Pinpoint the cell where the given text exists, returning its [x, y] midpoint coordinate. 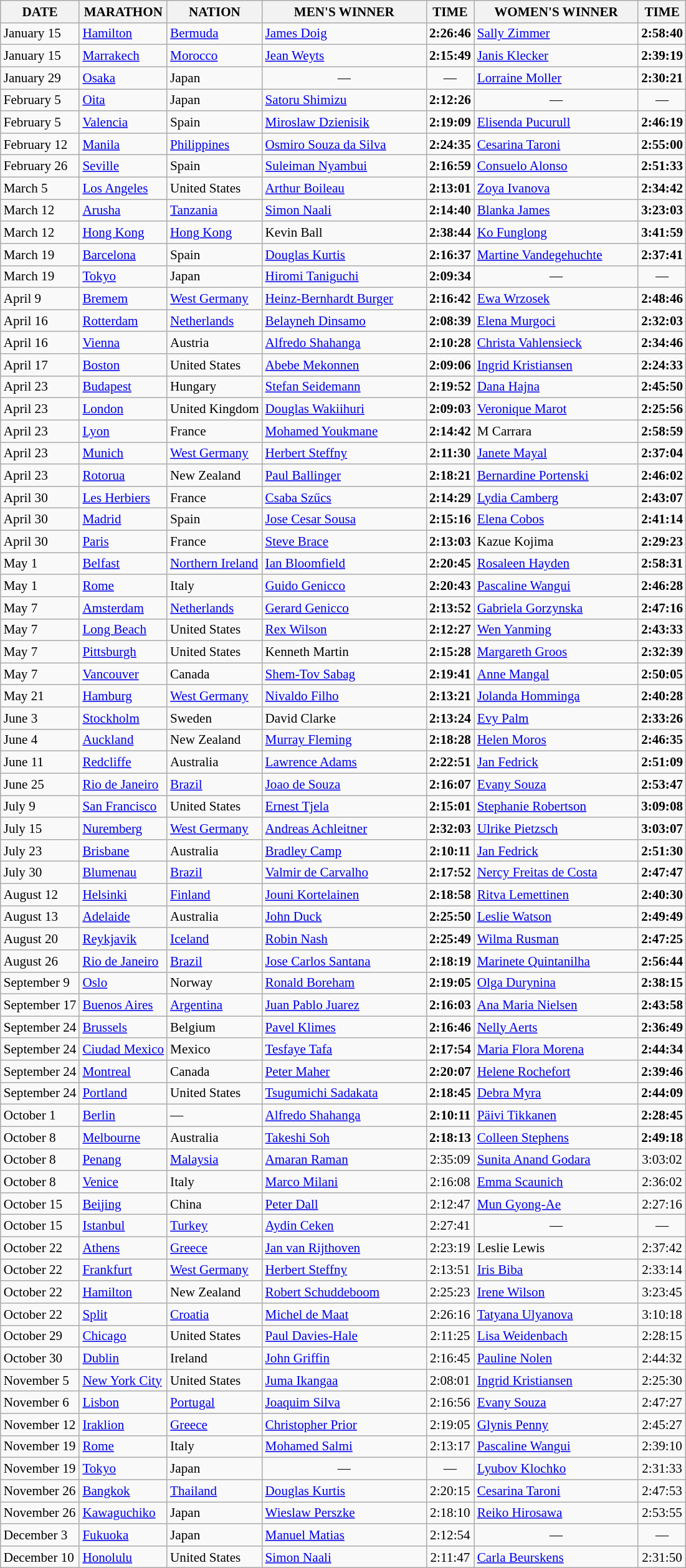
2:19:09 [450, 122]
Janis Klecker [556, 56]
Oita [123, 100]
MARATHON [123, 11]
2:22:51 [450, 763]
Douglas Wakiihuri [344, 409]
Juma Ikangaa [344, 1380]
2:39:46 [662, 1071]
Tanzania [214, 211]
Blanka James [556, 211]
Rotorua [123, 475]
Evy Palm [556, 718]
2:13:51 [450, 1270]
Lydia Camberg [556, 497]
2:12:47 [450, 1204]
Lisbon [123, 1402]
Venice [123, 1181]
2:37:04 [662, 454]
Frankfurt [123, 1270]
2:16:37 [450, 254]
Stephanie Robertson [556, 806]
July 23 [40, 850]
Margareth Groos [556, 652]
2:30:21 [662, 77]
Glynis Penny [556, 1424]
Tsugumichi Sadakata [344, 1093]
July 30 [40, 872]
3:23:45 [662, 1292]
Honolulu [123, 1556]
3:10:18 [662, 1314]
Ernest Tjela [344, 806]
United Kingdom [214, 409]
2:38:15 [662, 983]
Heinz-Bernhardt Burger [344, 299]
Elena Murgoci [556, 320]
2:17:52 [450, 872]
Kevin Ball [344, 232]
Shem-Tov Sabag [344, 674]
2:20:43 [450, 586]
NATION [214, 11]
James Doig [344, 34]
Sunita Anand Godara [556, 1160]
Ana Maria Nielsen [556, 1005]
2:55:00 [662, 143]
Arthur Boileau [344, 188]
2:51:09 [662, 763]
Austria [214, 343]
Jouni Kortelainen [344, 895]
2:10:28 [450, 343]
2:13:24 [450, 718]
Christa Vahlensieck [556, 343]
Abebe Mekonnen [344, 365]
Robert Schuddeboom [344, 1292]
Robin Nash [344, 938]
Vancouver [123, 674]
Arusha [123, 211]
David Clarke [344, 718]
Satoru Shimizu [344, 100]
Hiromi Taniguchi [344, 277]
Lorraine Moller [556, 77]
September 9 [40, 983]
Miroslaw Dzienisik [344, 122]
Budapest [123, 386]
Vienna [123, 343]
2:11:47 [450, 1556]
2:44:09 [662, 1093]
July 15 [40, 829]
Takeshi Soh [344, 1138]
Stefan Seidemann [344, 386]
Seville [123, 166]
Ritva Lemettinen [556, 895]
2:53:47 [662, 784]
MEN'S WINNER [344, 11]
2:48:46 [662, 299]
2:26:46 [450, 34]
Jose Carlos Santana [344, 961]
2:28:45 [662, 1115]
Helene Rochefort [556, 1071]
2:13:03 [450, 541]
Guido Genicco [344, 586]
Hungary [214, 386]
2:51:33 [662, 166]
3:03:02 [662, 1160]
Mohamed Salmi [344, 1447]
Rex Wilson [344, 629]
2:25:50 [450, 917]
Long Beach [123, 629]
Kenneth Martin [344, 652]
2:18:21 [450, 475]
Iceland [214, 938]
Pavel Klimes [344, 1027]
Bremem [123, 299]
2:20:07 [450, 1071]
Reiko Hirosawa [556, 1513]
Pittsburgh [123, 652]
Paul Ballinger [344, 475]
London [123, 409]
2:45:27 [662, 1424]
Peter Maher [344, 1071]
Jean Weyts [344, 56]
Colleen Stephens [556, 1138]
2:29:23 [662, 541]
2:16:45 [450, 1358]
2:37:42 [662, 1247]
2:39:19 [662, 56]
Marco Milani [344, 1181]
New York City [123, 1380]
November 12 [40, 1424]
Barcelona [123, 254]
2:12:26 [450, 100]
Reykjavik [123, 938]
Ewa Wrzosek [556, 299]
Anne Mangal [556, 674]
July 9 [40, 806]
Beijing [123, 1204]
Chicago [123, 1336]
2:31:50 [662, 1556]
2:18:45 [450, 1093]
Ronald Boreham [344, 983]
2:14:42 [450, 431]
Olga Durynina [556, 983]
October 30 [40, 1358]
WOMEN'S WINNER [556, 11]
2:13:01 [450, 188]
2:38:44 [450, 232]
2:11:30 [450, 454]
Belgium [214, 1027]
2:16:03 [450, 1005]
2:16:59 [450, 166]
2:14:29 [450, 497]
April 9 [40, 299]
Wieslaw Perszke [344, 1513]
2:11:25 [450, 1336]
Adelaide [123, 917]
2:44:32 [662, 1358]
2:12:54 [450, 1535]
2:27:16 [662, 1204]
Brussels [123, 1027]
Steve Brace [344, 541]
Belfast [123, 563]
Gerard Genicco [344, 608]
2:16:08 [450, 1181]
May 21 [40, 695]
2:44:34 [662, 1049]
2:25:49 [450, 938]
Helsinki [123, 895]
Croatia [214, 1314]
Nivaldo Filho [344, 695]
2:16:56 [450, 1402]
Montreal [123, 1071]
2:47:25 [662, 938]
Janete Mayal [556, 454]
2:34:42 [662, 188]
Madrid [123, 520]
2:17:54 [450, 1049]
2:58:31 [662, 563]
2:39:10 [662, 1447]
October 29 [40, 1336]
Irene Wilson [556, 1292]
China [214, 1204]
Nercy Freitas de Costa [556, 872]
2:50:05 [662, 674]
Dublin [123, 1358]
2:46:35 [662, 740]
Amsterdam [123, 608]
Valencia [123, 122]
2:16:46 [450, 1027]
John Duck [344, 917]
2:24:33 [662, 365]
Peter Dall [344, 1204]
Tesfaye Tafa [344, 1049]
2:18:19 [450, 961]
Ulrike Pietzsch [556, 829]
2:45:50 [662, 386]
2:47:47 [662, 872]
June 11 [40, 763]
February 12 [40, 143]
Philippines [214, 143]
Päivi Tikkanen [556, 1115]
Les Herbiers [123, 497]
2:14:40 [450, 211]
Manila [123, 143]
Lisa Weidenbach [556, 1336]
Argentina [214, 1005]
2:37:41 [662, 254]
Munich [123, 454]
2:49:18 [662, 1138]
2:33:26 [662, 718]
Bradley Camp [344, 850]
2:09:06 [450, 365]
3:23:03 [662, 211]
Ko Funglong [556, 232]
Wilma Rusman [556, 938]
Thailand [214, 1490]
2:36:02 [662, 1181]
Buenos Aires [123, 1005]
2:08:39 [450, 320]
2:23:19 [450, 1247]
2:43:07 [662, 497]
Turkey [214, 1226]
Consuelo Alonso [556, 166]
September 17 [40, 1005]
2:36:49 [662, 1027]
Mun Gyong-Ae [556, 1204]
Lyubov Klochko [556, 1469]
Athens [123, 1247]
August 12 [40, 895]
3:41:59 [662, 232]
Norway [214, 983]
March 5 [40, 188]
M Carrara [556, 431]
2:32:39 [662, 652]
2:43:58 [662, 1005]
Istanbul [123, 1226]
Christopher Prior [344, 1424]
Gabriela Gorzynska [556, 608]
August 20 [40, 938]
November 5 [40, 1380]
Ciudad Mexico [123, 1049]
Pauline Nolen [556, 1358]
Rosaleen Hayden [556, 563]
Boston [123, 365]
Maria Flora Morena [556, 1049]
February 26 [40, 166]
Wen Yanming [556, 629]
Lyon [123, 431]
Leslie Watson [556, 917]
2:35:09 [450, 1160]
Portland [123, 1093]
December 10 [40, 1556]
2:46:19 [662, 122]
Mexico [214, 1049]
2:47:27 [662, 1402]
Bernardine Portenski [556, 475]
Melbourne [123, 1138]
December 3 [40, 1535]
Portugal [214, 1402]
Mohamed Youkmane [344, 431]
Oslo [123, 983]
June 25 [40, 784]
Osmiro Souza da Silva [344, 143]
2:13:21 [450, 695]
Bermuda [214, 34]
2:20:45 [450, 563]
Redcliffe [123, 763]
April 17 [40, 365]
3:03:07 [662, 829]
January 29 [40, 77]
2:46:02 [662, 475]
Joao de Souza [344, 784]
2:41:14 [662, 520]
Jan van Rijthoven [344, 1247]
August 13 [40, 917]
Stockholm [123, 718]
2:47:16 [662, 608]
2:40:28 [662, 695]
Kawaguchiko [123, 1513]
San Francisco [123, 806]
Elena Cobos [556, 520]
2:47:53 [662, 1490]
2:51:30 [662, 850]
2:15:01 [450, 806]
August 26 [40, 961]
2:53:55 [662, 1513]
Berlin [123, 1115]
Ian Bloomfield [344, 563]
Marinete Quintanilha [556, 961]
Kazue Kojima [556, 541]
Nelly Aerts [556, 1027]
Veronique Marot [556, 409]
Michel de Maat [344, 1314]
Fukuoka [123, 1535]
Debra Myra [556, 1093]
2:19:52 [450, 386]
June 4 [40, 740]
Belayneh Dinsamo [344, 320]
3:09:08 [662, 806]
Paul Davies-Hale [344, 1336]
2:18:13 [450, 1138]
Valmir de Carvalho [344, 872]
2:25:56 [662, 409]
Auckland [123, 740]
Hamburg [123, 695]
2:15:49 [450, 56]
2:40:30 [662, 895]
2:13:52 [450, 608]
Suleiman Nyambui [344, 166]
2:18:58 [450, 895]
Malaysia [214, 1160]
2:33:14 [662, 1270]
2:24:35 [450, 143]
2:25:30 [662, 1380]
Morocco [214, 56]
Ireland [214, 1358]
Jose Cesar Sousa [344, 520]
Leslie Lewis [556, 1247]
Sweden [214, 718]
Joaquim Silva [344, 1402]
Lawrence Adams [344, 763]
Juan Pablo Juarez [344, 1005]
2:13:17 [450, 1447]
2:08:01 [450, 1380]
Iris Biba [556, 1270]
October 1 [40, 1115]
Bangkok [123, 1490]
Martine Vandegehuchte [556, 254]
Rotterdam [123, 320]
Andreas Achleitner [344, 829]
2:58:40 [662, 34]
2:16:07 [450, 784]
Nuremberg [123, 829]
2:46:28 [662, 586]
2:12:27 [450, 629]
2:34:46 [662, 343]
2:43:33 [662, 629]
Tatyana Ulyanova [556, 1314]
2:18:10 [450, 1513]
2:58:59 [662, 431]
Iraklion [123, 1424]
2:15:16 [450, 520]
2:09:34 [450, 277]
Blumenau [123, 872]
November 6 [40, 1402]
Osaka [123, 77]
Jolanda Homminga [556, 695]
Murray Fleming [344, 740]
Elisenda Pucurull [556, 122]
2:16:42 [450, 299]
Northern Ireland [214, 563]
Manuel Matias [344, 1535]
Helen Moros [556, 740]
2:31:33 [662, 1469]
2:26:16 [450, 1314]
Sally Zimmer [556, 34]
Zoya Ivanova [556, 188]
June 3 [40, 718]
John Griffin [344, 1358]
2:18:28 [450, 740]
2:25:23 [450, 1292]
Paris [123, 541]
Finland [214, 895]
2:19:41 [450, 674]
Penang [123, 1160]
Carla Beurskens [556, 1556]
2:09:03 [450, 409]
Split [123, 1314]
2:49:49 [662, 917]
2:56:44 [662, 961]
Brisbane [123, 850]
Aydin Ceken [344, 1226]
Emma Scaunich [556, 1181]
Amaran Raman [344, 1160]
2:27:41 [450, 1226]
Dana Hajna [556, 386]
Marrakech [123, 56]
2:20:15 [450, 1490]
2:28:15 [662, 1336]
Los Angeles [123, 188]
DATE [40, 11]
2:15:28 [450, 652]
Csaba Szűcs [344, 497]
